Scan for the cell matching the given text and deliver its [X, Y] coordinate at center. 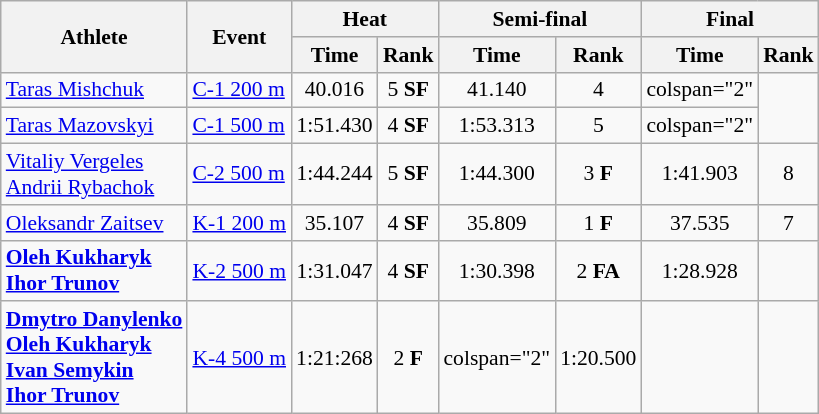
Dmytro DanylenkoOleh KukharykIvan SemykinIhor Trunov [94, 358]
1:44.244 [334, 174]
4 [598, 90]
1:44.300 [496, 174]
2 F [408, 358]
Final [730, 19]
37.535 [700, 223]
1:30.398 [496, 270]
35.107 [334, 223]
1 F [598, 223]
3 F [598, 174]
1:53.313 [496, 126]
41.140 [496, 90]
Oleksandr Zaitsev [94, 223]
Semi-final [540, 19]
2 FA [598, 270]
Taras Mazovskyi [94, 126]
K-4 500 m [239, 358]
K-1 200 m [239, 223]
C-1 200 m [239, 90]
Heat [364, 19]
8 [788, 174]
Event [239, 36]
1:20.500 [598, 358]
Vitaliy VergelesAndrii Rybachok [94, 174]
1:51.430 [334, 126]
Athlete [94, 36]
1:21:268 [334, 358]
1:28.928 [700, 270]
1:41.903 [700, 174]
7 [788, 223]
35.809 [496, 223]
40.016 [334, 90]
C-1 500 m [239, 126]
Oleh KukharykIhor Trunov [94, 270]
Taras Mishchuk [94, 90]
5 [598, 126]
C-2 500 m [239, 174]
1:31.047 [334, 270]
K-2 500 m [239, 270]
